Provide the (x, y) coordinate of the cell's center where the given text is located.  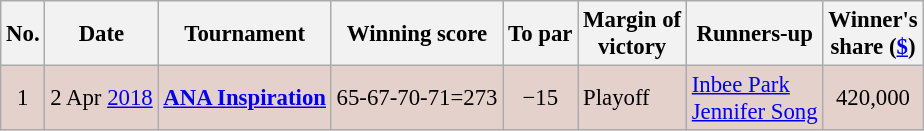
Tournament (244, 34)
To par (540, 34)
ANA Inspiration (244, 98)
2 Apr 2018 (102, 98)
Runners-up (754, 34)
1 (23, 98)
420,000 (873, 98)
Margin ofvictory (632, 34)
Playoff (632, 98)
−15 (540, 98)
Winner'sshare ($) (873, 34)
No. (23, 34)
Winning score (417, 34)
Inbee Park Jennifer Song (754, 98)
65-67-70-71=273 (417, 98)
Date (102, 34)
